Provide the [X, Y] coordinate of the cell's center where the given text is located.  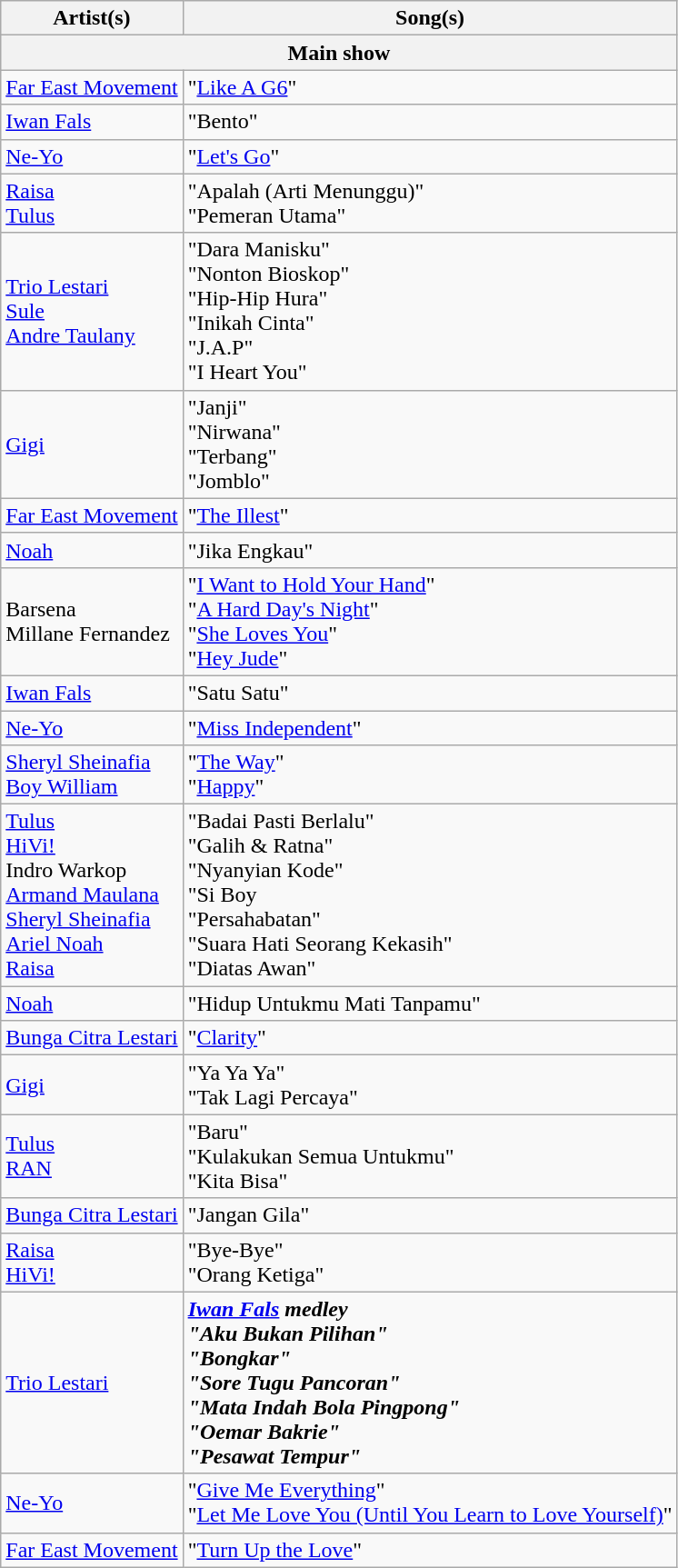
TulusHiVi!Indro WarkopArmand MaulanaSheryl SheinafiaAriel NoahRaisa [92, 895]
"Hidup Untukmu Mati Tanpamu" [430, 1004]
"The Way""Happy" [430, 774]
BarsenaMillane Fernandez [92, 622]
TulusRAN [92, 1156]
Artist(s) [92, 18]
"Bye-Bye""Orang Ketiga" [430, 1262]
"Bento" [430, 122]
"Miss Independent" [430, 728]
"Clarity" [430, 1038]
RaisaTulus [92, 204]
"Dara Manisku""Nonton Bioskop""Hip-Hip Hura""Inikah Cinta""J.A.P""I Heart You" [430, 311]
"I Want to Hold Your Hand""A Hard Day's Night""She Loves You""Hey Jude" [430, 622]
RaisaHiVi! [92, 1262]
"Give Me Everything""Let Me Love You (Until You Learn to Love Yourself)" [430, 1503]
"Like A G6" [430, 87]
"Badai Pasti Berlalu""Galih & Ratna""Nyanyian Kode""Si Boy"Persahabatan""Suara Hati Seorang Kekasih""Diatas Awan" [430, 895]
"Let's Go" [430, 156]
"Apalah (Arti Menunggu)""Pemeran Utama" [430, 204]
"Ya Ya Ya""Tak Lagi Percaya" [430, 1085]
Sheryl SheinafiaBoy William [92, 774]
Main show [339, 53]
"Baru""Kulakukan Semua Untukmu""Kita Bisa" [430, 1156]
"The Illest" [430, 515]
"Turn Up the Love" [430, 1550]
Trio Lestari [92, 1383]
"Jika Engkau" [430, 550]
"Janji""Nirwana""Terbang""Jomblo" [430, 444]
"Jangan Gila" [430, 1215]
Iwan Fals medley"Aku Bukan Pilihan""Bongkar""Sore Tugu Pancoran""Mata Indah Bola Pingpong""Oemar Bakrie""Pesawat Tempur" [430, 1383]
Song(s) [430, 18]
Trio LestariSuleAndre Taulany [92, 311]
"Satu Satu" [430, 693]
